Identify which cell holds the provided text, then report its (x, y) central coordinate. 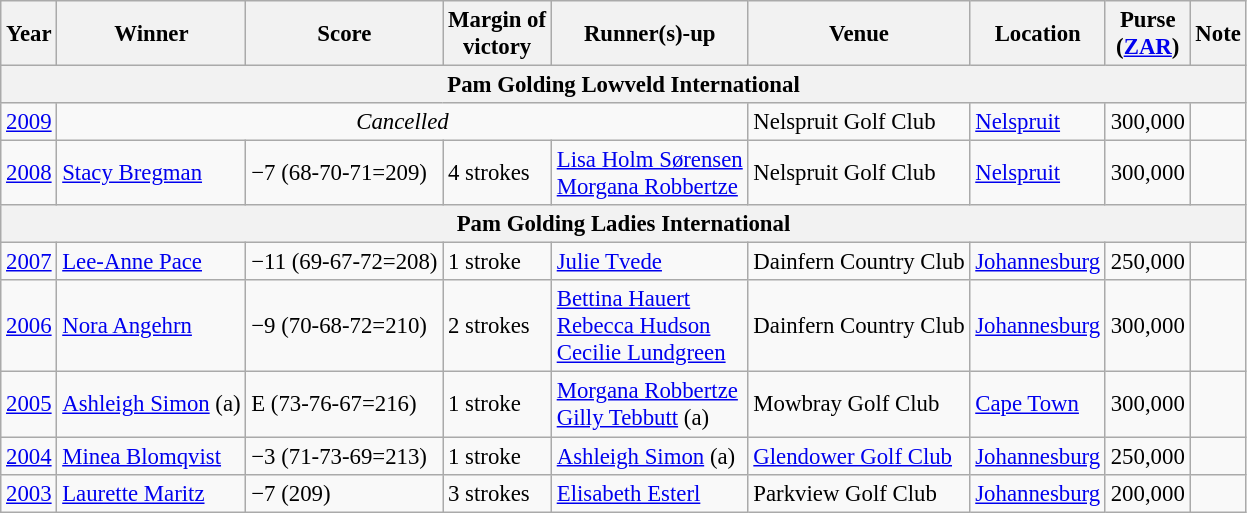
2009 (29, 122)
Stacy Bregman (152, 174)
4 strokes (498, 174)
Pam Golding Lowveld International (624, 85)
Laurette Maritz (152, 493)
3 strokes (498, 493)
−7 (209) (344, 493)
2008 (29, 174)
Runner(s)-up (650, 34)
2006 (29, 326)
Elisabeth Esterl (650, 493)
Winner (152, 34)
Lee-Anne Pace (152, 262)
Julie Tvede (650, 262)
Cancelled (402, 122)
2004 (29, 456)
Score (344, 34)
2007 (29, 262)
2003 (29, 493)
E (73-76-67=216) (344, 404)
Location (1038, 34)
Venue (859, 34)
200,000 (1148, 493)
Year (29, 34)
2 strokes (498, 326)
Nora Angehrn (152, 326)
Cape Town (1038, 404)
Lisa Holm Sørensen Morgana Robbertze (650, 174)
Minea Blomqvist (152, 456)
−9 (70-68-72=210) (344, 326)
Mowbray Golf Club (859, 404)
Purse(ZAR) (1148, 34)
Morgana Robbertze Gilly Tebbutt (a) (650, 404)
Pam Golding Ladies International (624, 224)
−7 (68-70-71=209) (344, 174)
2005 (29, 404)
Bettina Hauert Rebecca Hudson Cecilie Lundgreen (650, 326)
Margin ofvictory (498, 34)
Note (1218, 34)
−11 (69-67-72=208) (344, 262)
−3 (71-73-69=213) (344, 456)
Glendower Golf Club (859, 456)
Parkview Golf Club (859, 493)
